Scan for the cell matching the given text and deliver its (x, y) coordinate at center. 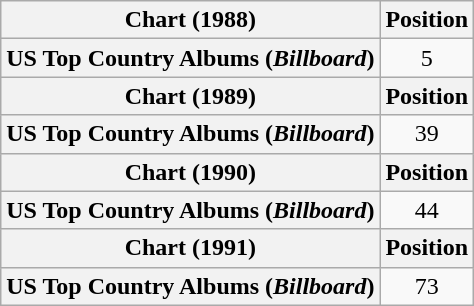
5 (427, 58)
44 (427, 210)
39 (427, 134)
Chart (1989) (190, 96)
73 (427, 286)
Chart (1988) (190, 20)
Chart (1991) (190, 248)
Chart (1990) (190, 172)
